Extract the (x, y) coordinate from the center of the cell holding the provided text.  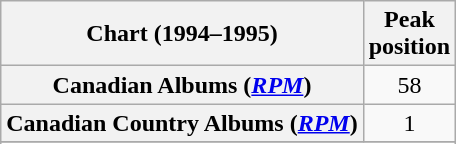
58 (409, 85)
Chart (1994–1995) (182, 34)
Peakposition (409, 34)
1 (409, 123)
Canadian Albums (RPM) (182, 85)
Canadian Country Albums (RPM) (182, 123)
